Extract the [X, Y] coordinate from the center of the cell holding the provided text.  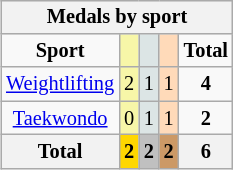
6 [206, 152]
0 [129, 118]
4 [206, 84]
Medals by sport [117, 17]
Weightlifting [60, 84]
Taekwondo [60, 118]
Sport [60, 51]
